Capture the cell that displays the provided text and extract its (X, Y) central coordinate. 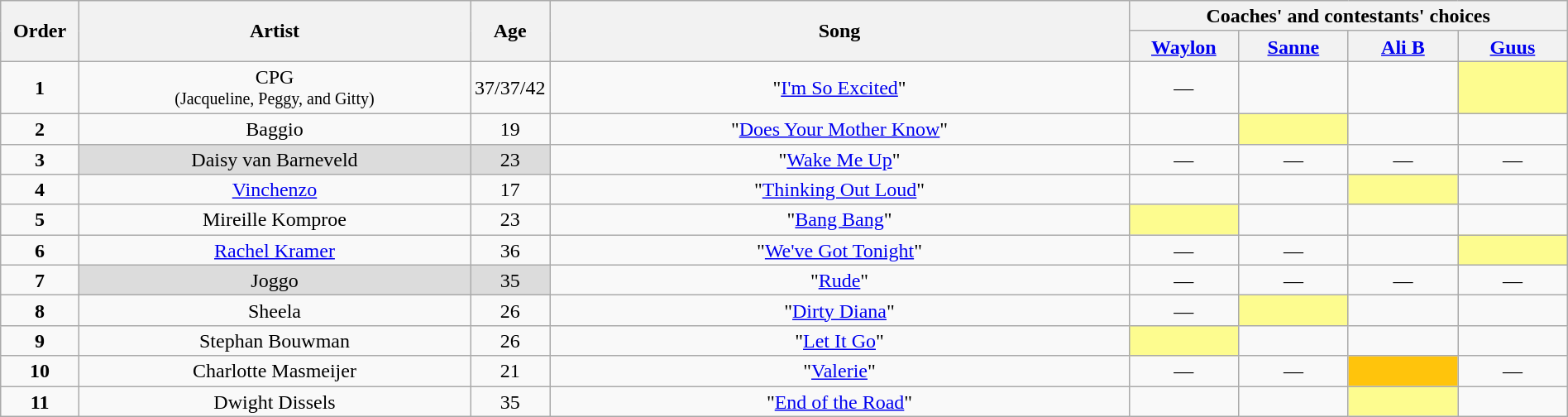
Ali B (1403, 46)
"Wake Me Up" (839, 159)
11 (40, 400)
8 (40, 311)
"End of the Road" (839, 400)
Sheela (275, 311)
4 (40, 190)
"Thinking Out Loud" (839, 190)
"Dirty Diana" (839, 311)
"Let It Go" (839, 341)
Age (510, 31)
2 (40, 129)
"We've Got Tonight" (839, 250)
Song (839, 31)
10 (40, 371)
Daisy van Barneveld (275, 159)
Sanne (1293, 46)
Mireille Komproe (275, 220)
"Rude" (839, 280)
7 (40, 280)
"Bang Bang" (839, 220)
19 (510, 129)
5 (40, 220)
Vinchenzo (275, 190)
Rachel Kramer (275, 250)
CPG (Jacqueline, Peggy, and Gitty) (275, 88)
17 (510, 190)
Waylon (1184, 46)
6 (40, 250)
Coaches' and contestants' choices (1348, 17)
36 (510, 250)
Dwight Dissels (275, 400)
Baggio (275, 129)
21 (510, 371)
Guus (1513, 46)
"I'm So Excited" (839, 88)
Stephan Bouwman (275, 341)
Artist (275, 31)
Charlotte Masmeijer (275, 371)
Joggo (275, 280)
"Valerie" (839, 371)
"Does Your Mother Know" (839, 129)
37/37/42 (510, 88)
1 (40, 88)
9 (40, 341)
3 (40, 159)
Order (40, 31)
